For the text-containing cell, return its midpoint in [x, y] coordinate format. 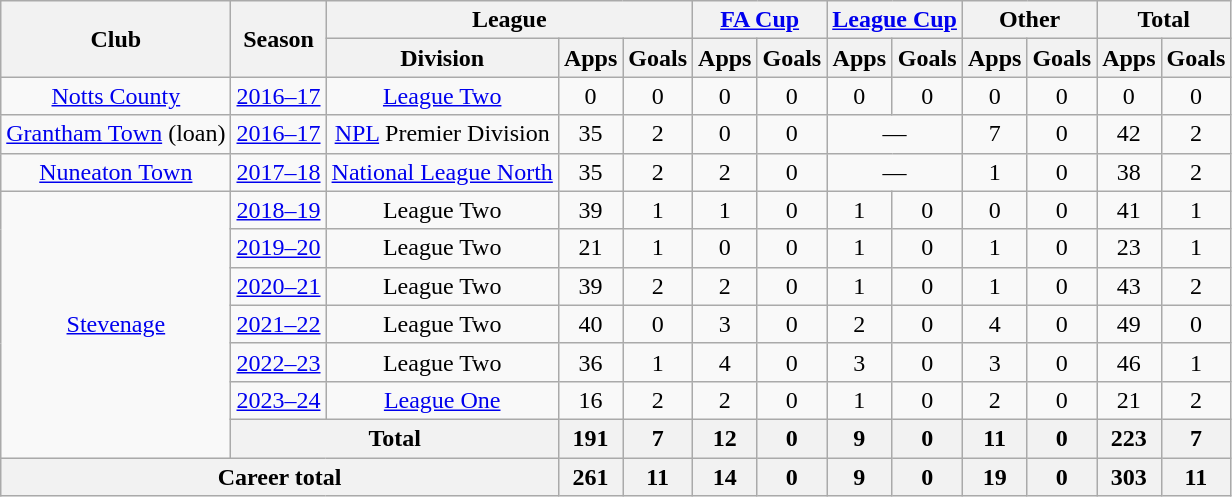
Stevenage [116, 324]
43 [1129, 286]
2022–23 [278, 362]
42 [1129, 134]
2018–19 [278, 210]
League [509, 20]
2019–20 [278, 248]
23 [1129, 248]
FA Cup [760, 20]
16 [590, 400]
2021–22 [278, 324]
19 [994, 477]
Season [278, 39]
223 [1129, 438]
Nuneaton Town [116, 172]
191 [590, 438]
League Cup [895, 20]
14 [725, 477]
Other [1029, 20]
2017–18 [278, 172]
2020–21 [278, 286]
Grantham Town (loan) [116, 134]
12 [725, 438]
38 [1129, 172]
Club [116, 39]
303 [1129, 477]
36 [590, 362]
41 [1129, 210]
40 [590, 324]
Career total [280, 477]
Notts County [116, 96]
46 [1129, 362]
2023–24 [278, 400]
League One [442, 400]
49 [1129, 324]
NPL Premier Division [442, 134]
261 [590, 477]
Division [442, 58]
National League North [442, 172]
